Find where the given text appears and provide that cell's center as (x, y) coordinate. 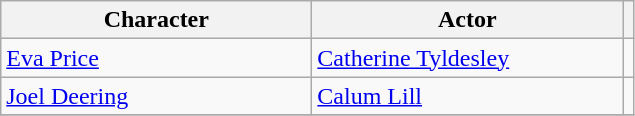
Character (156, 20)
Catherine Tyldesley (468, 58)
Eva Price (156, 58)
Joel Deering (156, 96)
Actor (468, 20)
Calum Lill (468, 96)
